For the text-containing cell, return its midpoint in (X, Y) coordinate format. 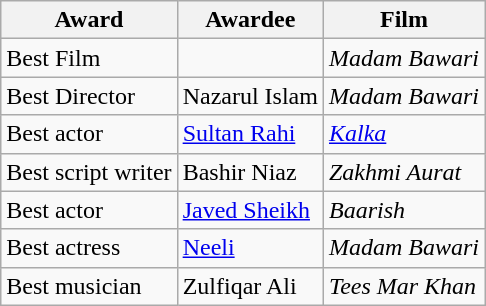
Best musician (89, 286)
Film (404, 20)
Best Film (89, 58)
Neeli (250, 248)
Bashir Niaz (250, 172)
Award (89, 20)
Best actress (89, 248)
Awardee (250, 20)
Javed Sheikh (250, 210)
Nazarul Islam (250, 96)
Kalka (404, 134)
Tees Mar Khan (404, 286)
Best script writer (89, 172)
Best Director (89, 96)
Zulfiqar Ali (250, 286)
Zakhmi Aurat (404, 172)
Sultan Rahi (250, 134)
Baarish (404, 210)
